Locate the cell with the specified text and output its [X, Y] center coordinate. 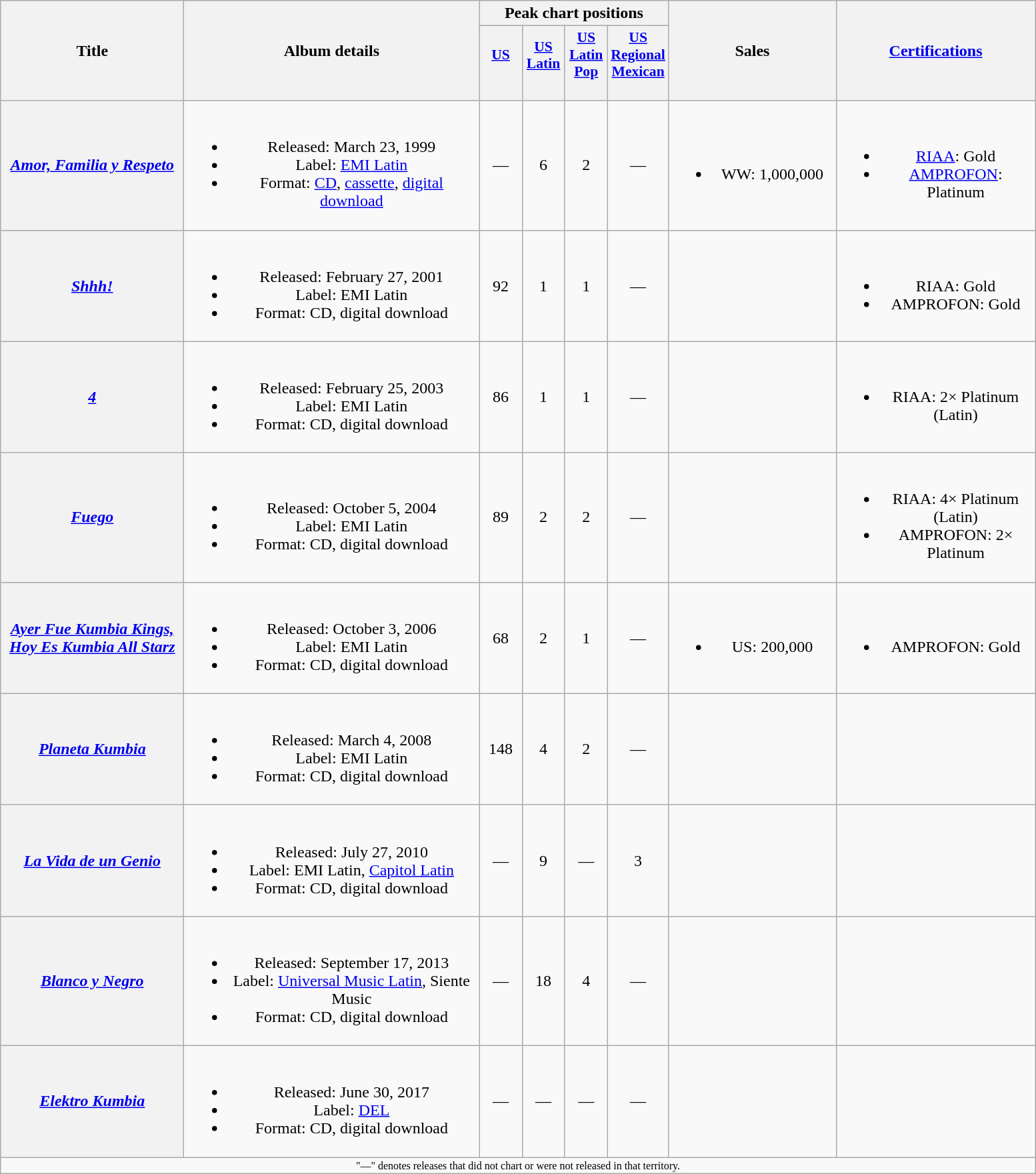
9 [543, 860]
89 [501, 517]
Planeta Kumbia [92, 749]
Released: October 5, 2004Label: EMI LatinFormat: CD, digital download [332, 517]
Released: September 17, 2013Label: Universal Music Latin, Siente MusicFormat: CD, digital download [332, 981]
La Vida de un Genio [92, 860]
RIAA: 2× Platinum (Latin) [936, 397]
Amor, Familia y Respeto [92, 165]
Title [92, 51]
RIAA: GoldAMPROFON: Gold [936, 285]
WW: 1,000,000 [752, 165]
6 [543, 165]
86 [501, 397]
148 [501, 749]
Released: October 3, 2006Label: EMI LatinFormat: CD, digital download [332, 637]
Peak chart positions [574, 13]
Sales [752, 51]
RIAA: GoldAMPROFON: Platinum [936, 165]
68 [501, 637]
Released: February 27, 2001Label: EMI LatinFormat: CD, digital download [332, 285]
Fuego [92, 517]
Shhh! [92, 285]
Released: July 27, 2010Label: EMI Latin, Capitol LatinFormat: CD, digital download [332, 860]
18 [543, 981]
Elektro Kumbia [92, 1101]
US [501, 63]
Album details [332, 51]
RIAA: 4× Platinum (Latin)AMPROFON: 2× Platinum [936, 517]
92 [501, 285]
Ayer Fue Kumbia Kings, Hoy Es Kumbia All Starz [92, 637]
Released: March 4, 2008Label: EMI LatinFormat: CD, digital download [332, 749]
US: 200,000 [752, 637]
Released: February 25, 2003Label: EMI LatinFormat: CD, digital download [332, 397]
Released: March 23, 1999Label: EMI LatinFormat: CD, cassette, digital download [332, 165]
US Latin Pop [586, 63]
US Latin [543, 63]
US Regional Mexican [638, 63]
Certifications [936, 51]
AMPROFON: Gold [936, 637]
Blanco y Negro [92, 981]
"—" denotes releases that did not chart or were not released in that territory. [518, 1165]
Released: June 30, 2017Label: DELFormat: CD, digital download [332, 1101]
3 [638, 860]
